Find where the given text appears and provide that cell's center as (x, y) coordinate. 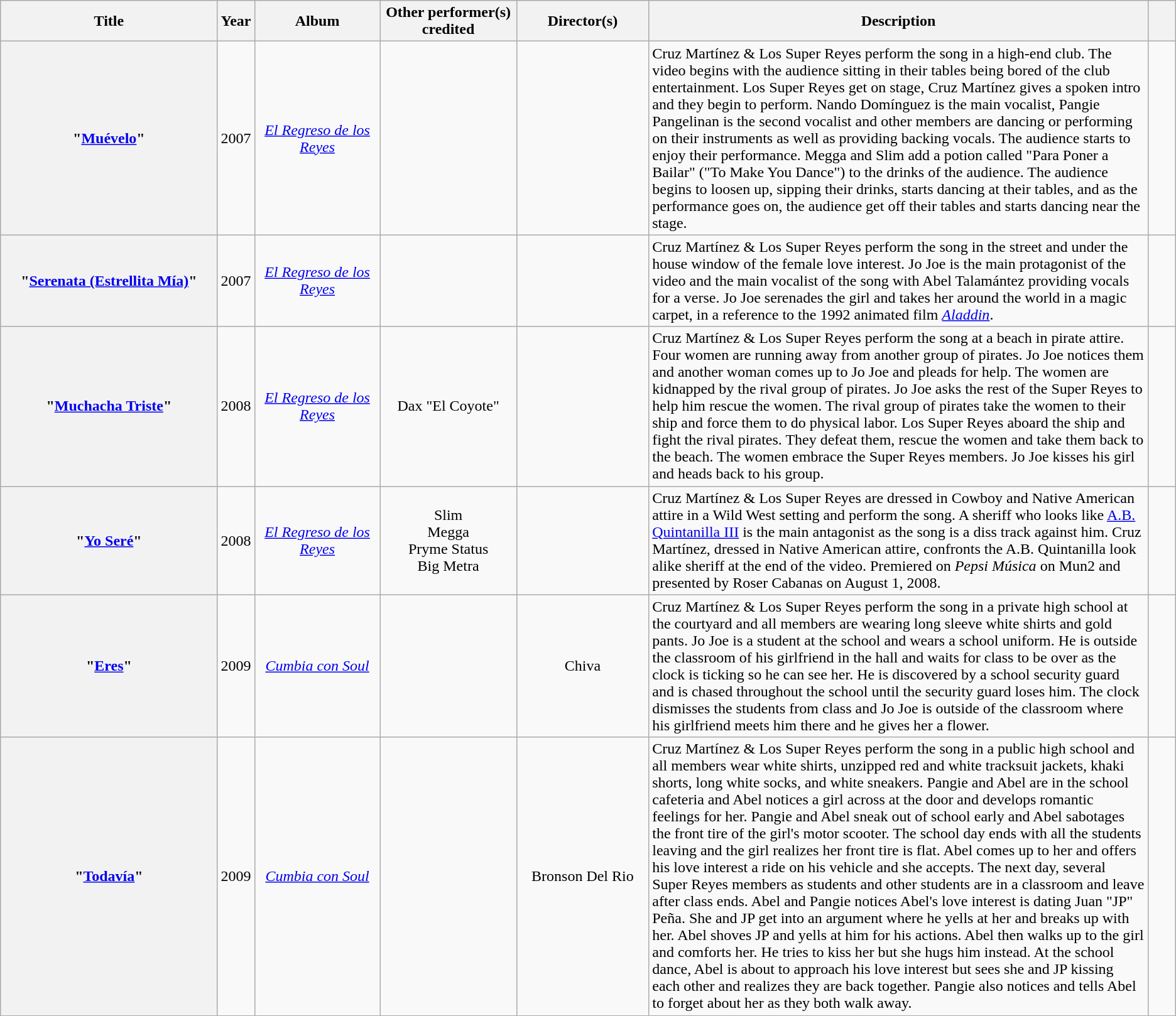
Chiva (583, 666)
"Muévelo" (109, 138)
"Serenata (Estrellita Mía)" (109, 281)
"Todavía" (109, 877)
Year (236, 21)
Bronson Del Rio (583, 877)
Title (109, 21)
Other performer(s) credited (449, 21)
Dax "El Coyote" (449, 406)
Director(s) (583, 21)
Album (317, 21)
"Muchacha Triste" (109, 406)
"Yo Seré" (109, 540)
Description (898, 21)
SlimMeggaPryme StatusBig Metra (449, 540)
"Eres" (109, 666)
